For the text-containing cell, return its midpoint in [x, y] coordinate format. 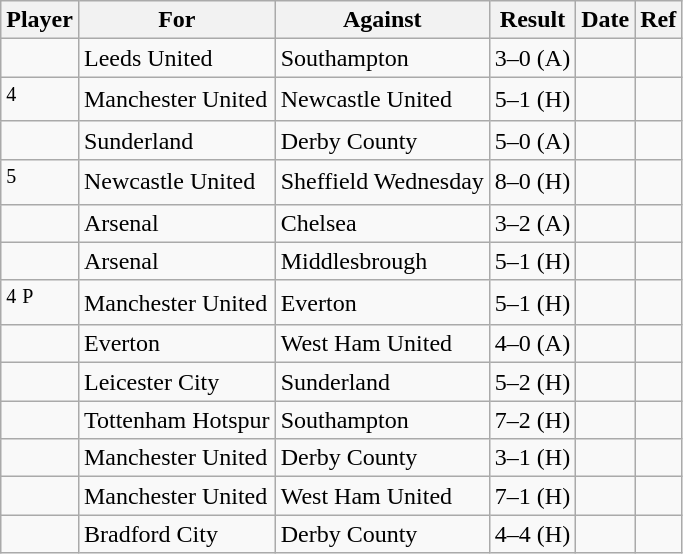
7–1 (H) [532, 496]
4 P [40, 302]
5–2 (H) [532, 382]
Middlesbrough [382, 261]
4–4 (H) [532, 534]
For [176, 20]
7–2 (H) [532, 420]
Sheffield Wednesday [382, 182]
3–2 (A) [532, 223]
Chelsea [382, 223]
Against [382, 20]
Result [532, 20]
Leeds United [176, 58]
3–1 (H) [532, 458]
4–0 (A) [532, 344]
Player [40, 20]
8–0 (H) [532, 182]
Leicester City [176, 382]
3–0 (A) [532, 58]
5–0 (A) [532, 140]
Date [606, 20]
Tottenham Hotspur [176, 420]
5 [40, 182]
Bradford City [176, 534]
Ref [658, 20]
4 [40, 100]
